Return (X, Y) of the center of cell containing provided text 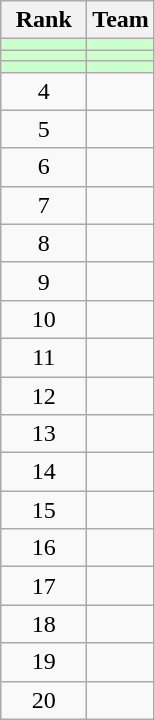
15 (44, 510)
16 (44, 548)
17 (44, 586)
9 (44, 281)
11 (44, 357)
13 (44, 434)
10 (44, 319)
20 (44, 700)
6 (44, 167)
14 (44, 472)
8 (44, 243)
5 (44, 129)
Rank (44, 20)
7 (44, 205)
4 (44, 91)
12 (44, 395)
18 (44, 624)
19 (44, 662)
Team (121, 20)
